Find where the given text appears and provide that cell's center as [x, y] coordinate. 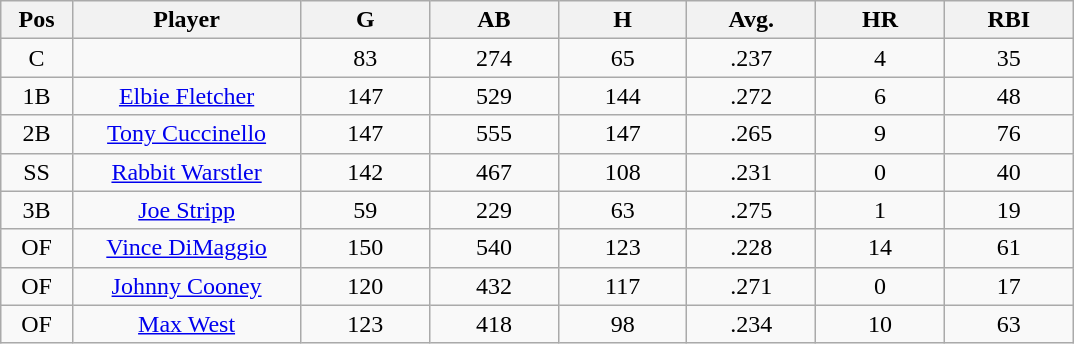
59 [366, 210]
467 [494, 172]
555 [494, 134]
Elbie Fletcher [186, 96]
10 [880, 324]
229 [494, 210]
G [366, 20]
3B [36, 210]
Max West [186, 324]
65 [622, 58]
9 [880, 134]
48 [1008, 96]
.271 [752, 286]
17 [1008, 286]
40 [1008, 172]
Johnny Cooney [186, 286]
144 [622, 96]
61 [1008, 248]
.234 [752, 324]
Tony Cuccinello [186, 134]
.231 [752, 172]
.275 [752, 210]
Avg. [752, 20]
418 [494, 324]
14 [880, 248]
98 [622, 324]
108 [622, 172]
1 [880, 210]
Rabbit Warstler [186, 172]
.237 [752, 58]
150 [366, 248]
Vince DiMaggio [186, 248]
RBI [1008, 20]
6 [880, 96]
117 [622, 286]
C [36, 58]
H [622, 20]
120 [366, 286]
274 [494, 58]
SS [36, 172]
2B [36, 134]
.228 [752, 248]
540 [494, 248]
83 [366, 58]
1B [36, 96]
142 [366, 172]
.272 [752, 96]
4 [880, 58]
HR [880, 20]
529 [494, 96]
Pos [36, 20]
.265 [752, 134]
432 [494, 286]
19 [1008, 210]
35 [1008, 58]
Joe Stripp [186, 210]
Player [186, 20]
AB [494, 20]
76 [1008, 134]
